Detect which cell encompasses the target text, then output its (x, y) center coordinate. 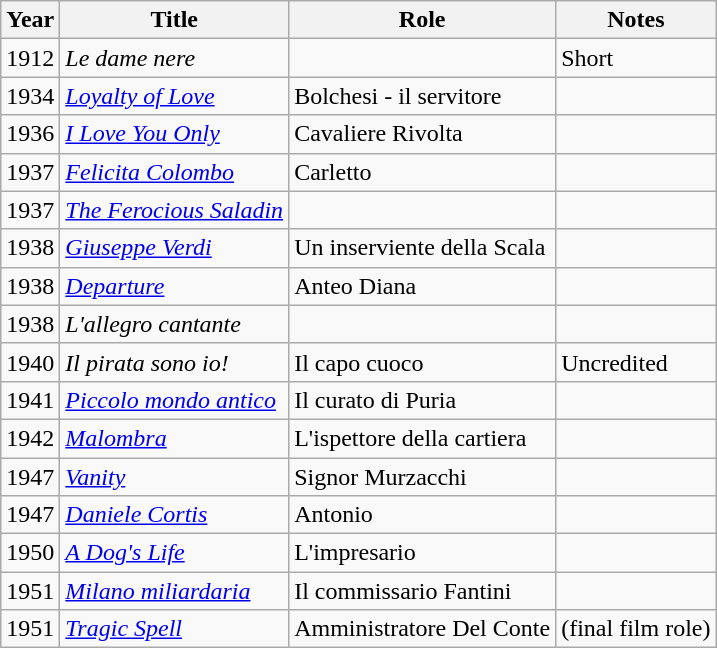
Role (422, 20)
(final film role) (636, 629)
Title (174, 20)
Loyalty of Love (174, 96)
1934 (30, 96)
Short (636, 58)
I Love You Only (174, 134)
1941 (30, 400)
A Dog's Life (174, 553)
Malombra (174, 438)
Le dame nere (174, 58)
Cavaliere Rivolta (422, 134)
Carletto (422, 172)
Notes (636, 20)
Il capo cuoco (422, 362)
L'allegro cantante (174, 324)
Antonio (422, 515)
Daniele Cortis (174, 515)
Un inserviente della Scala (422, 248)
Signor Murzacchi (422, 477)
Vanity (174, 477)
Piccolo mondo antico (174, 400)
1940 (30, 362)
Year (30, 20)
Giuseppe Verdi (174, 248)
Il pirata sono io! (174, 362)
1936 (30, 134)
1912 (30, 58)
Tragic Spell (174, 629)
Il curato di Puria (422, 400)
Felicita Colombo (174, 172)
The Ferocious Saladin (174, 210)
L'impresario (422, 553)
Amministratore Del Conte (422, 629)
1950 (30, 553)
Uncredited (636, 362)
L'ispettore della cartiera (422, 438)
Anteo Diana (422, 286)
Milano miliardaria (174, 591)
Il commissario Fantini (422, 591)
Departure (174, 286)
Bolchesi - il servitore (422, 96)
1942 (30, 438)
